Determine the (x, y) coordinate at the center of the cell enclosing the given text.  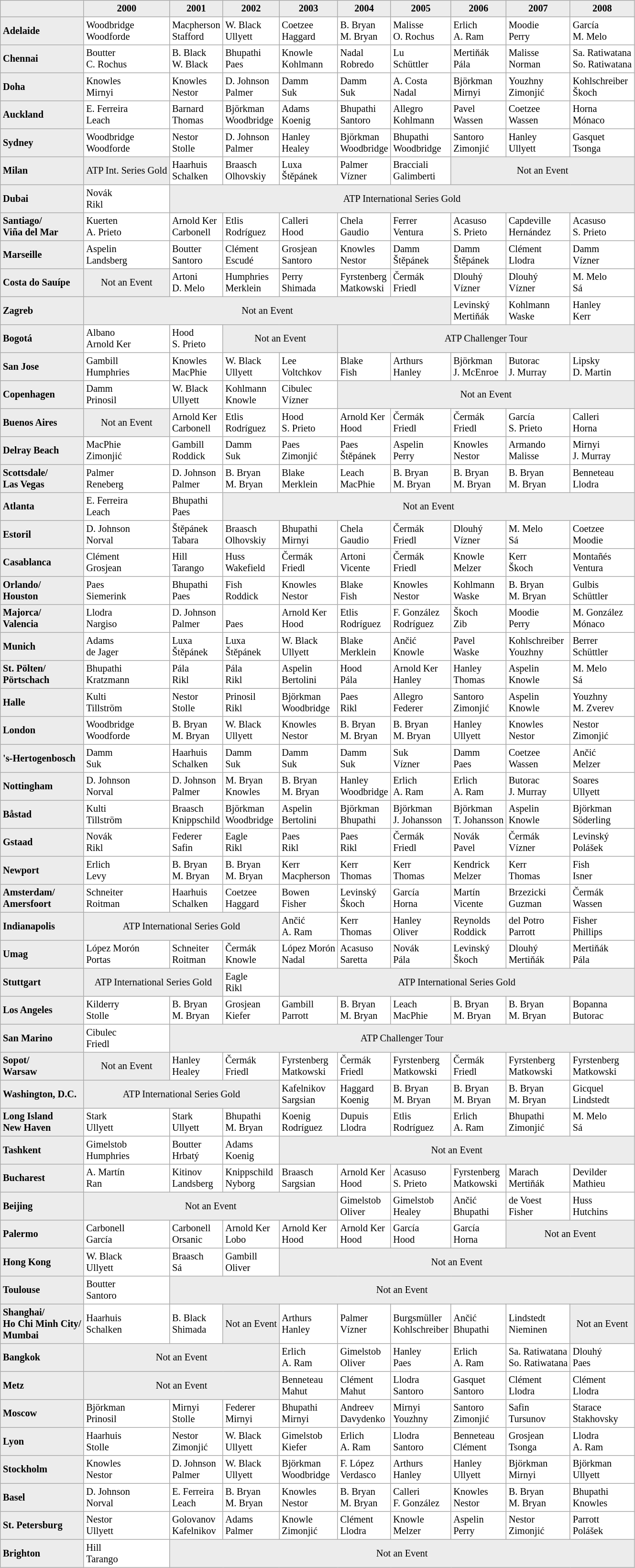
Knippschild Nyborg (251, 1178)
Bucharest (42, 1178)
Newport (42, 870)
Levinský Mertiňák (478, 310)
Indianapolis (42, 926)
Ančić Melzer (602, 758)
2007 (538, 9)
Huss Wakefield (251, 563)
Milan (42, 171)
Youzhny Zimonjić (538, 87)
M. Bryan Knowles (251, 786)
Kerr Škoch (538, 563)
M. González Mónaco (602, 618)
Haarhuis Stolle (127, 1441)
Mirnyi Youzhny (421, 1413)
Björkman Prinosil (127, 1413)
Hong Kong (42, 1262)
2001 (196, 9)
Llodra Nargiso (127, 618)
Suk Vízner (421, 758)
Adams de Jager (127, 646)
Calleri F. González (421, 1497)
García S. Prieto (538, 422)
Boutter C. Rochus (127, 59)
2003 (308, 9)
Dlouhý Paes (602, 1358)
Levinský Polášek (602, 842)
Clément Mahut (364, 1385)
Delray Beach (42, 451)
Hanley Paes (421, 1358)
A. Costa Nadal (421, 87)
Amsterdam/Amersfoort (42, 898)
Grosjean Tsonga (538, 1441)
F. González Rodríguez (421, 618)
Scottsdale/Las Vegas (42, 478)
Federer Mirnyi (251, 1413)
Knowles Mirnyi (127, 87)
Marseille (42, 254)
Palermo (42, 1234)
Artoni D. Melo (196, 283)
Bhupathi Zimonjić (538, 1122)
Kohlschreiber Youzhny (538, 646)
Haggard Koenig (364, 1094)
Llodra A. Ram (602, 1441)
Gimelstob Healey (421, 1206)
Majorca/Valencia (42, 618)
Brighton (42, 1553)
Zagreb (42, 310)
Paes Zimonjić (308, 451)
Munich (42, 646)
Gicquel Lindstedt (602, 1094)
Albano Arnold Ker (127, 339)
Montañés Ventura (602, 563)
Knowle Kohlmann (308, 59)
Cibulec Vízner (308, 395)
Moscow (42, 1413)
Benneteau Clément (478, 1441)
Björkman J. McEnroe (478, 366)
Stockholm (42, 1469)
Kendrick Melzer (478, 870)
Brzezicki Guzman (538, 898)
Stuttgart (42, 982)
Allegro Kohlmann (421, 115)
Nadal Robredo (364, 59)
de Voest Fisher (538, 1206)
Safin Tursunov (538, 1413)
Huss Hutchins (602, 1206)
Bhupathi Kratzmann (127, 674)
Reynolds Roddick (478, 926)
Marach Mertiňák (538, 1178)
Aspelin Landsberg (127, 254)
Carbonell Orsanic (196, 1234)
Fish Roddick (251, 590)
Parrott Polášek (602, 1525)
Škoch Zib (478, 618)
López Morón Portas (127, 954)
Lindstedt Nieminen (538, 1324)
Golovanov Kafelnikov (196, 1525)
Boutter Hrbatý (196, 1150)
Gasquet Tsonga (602, 143)
Perry Shimada (308, 283)
Kohlschreiber Škoch (602, 87)
Acasuso Saretta (364, 954)
Buenos Aires (42, 422)
Bhupathi Santoro (364, 115)
Paes Siemerink (127, 590)
Björkman Söderling (602, 814)
Barnard Thomas (196, 115)
Malisse O. Rochus (421, 31)
Damm Paes (478, 758)
St. Pölten/Pörtschach (42, 674)
Malisse Norman (538, 59)
Doha (42, 87)
Ančić A. Ram (308, 926)
Bogotá (42, 339)
Gambill Parrott (308, 1010)
Palmer Reneberg (127, 478)
Novák Pála (421, 954)
Gulbis Schüttler (602, 590)
Knowles MacPhie (196, 366)
B. Black W. Black (196, 59)
Fish Isner (602, 870)
Fisher Phillips (602, 926)
Clément Escudé (251, 254)
Kilderry Stolle (127, 1010)
Federer Safin (196, 842)
Nottingham (42, 786)
Berrer Schüttler (602, 646)
Estoril (42, 534)
Nestor Ullyett (127, 1525)
Prinosil Rikl (251, 702)
's-Hertogenbosch (42, 758)
2006 (478, 9)
Gambill Roddick (196, 451)
ATP Int. Series Gold (127, 171)
Grosjean Kiefer (251, 1010)
Kohlmann Knowle (251, 395)
Capdeville Hernández (538, 227)
Benneteau Llodra (602, 478)
Chennai (42, 59)
Adams Palmer (251, 1525)
Beijing (42, 1206)
Štěpánek Tabara (196, 534)
Björkman Ullyett (602, 1469)
San Marino (42, 1038)
Mirnyi Stolle (196, 1413)
Bangkok (42, 1358)
Sopot/Warsaw (42, 1066)
Macpherson Stafford (196, 31)
Ferrer Ventura (421, 227)
Grosjean Santoro (308, 254)
Damm Prinosil (127, 395)
Damm Vízner (602, 254)
Bracciali Galimberti (421, 171)
Umag (42, 954)
B. Black Shimada (196, 1324)
Allegro Federer (421, 702)
Lyon (42, 1441)
Gambill Humphries (127, 366)
Kitinov Landsberg (196, 1178)
Björkman Bhupathi (364, 814)
Björkman T. Johansson (478, 814)
Washington, D.C. (42, 1094)
del Potro Parrott (538, 926)
Long IslandNew Haven (42, 1122)
Orlando/Houston (42, 590)
Gimelstob Humphries (127, 1150)
Ančić Knowle (421, 646)
Burgsmüller Kohlschreiber (421, 1324)
Sydney (42, 143)
Björkman J. Johansson (421, 814)
Benneteau Mahut (308, 1385)
2005 (421, 9)
Arnold Ker Lobo (251, 1234)
Starace Stakhovsky (602, 1413)
López Morón Nadal (308, 954)
F. López Verdasco (364, 1469)
Kuerten A. Prieto (127, 227)
Toulouse (42, 1290)
Carbonell García (127, 1234)
Čermák Vízner (538, 842)
Calleri Horna (602, 422)
Casablanca (42, 563)
Bopanna Butorac (602, 1010)
2004 (364, 9)
Santiago/Viña del Mar (42, 227)
Lipsky D. Martin (602, 366)
Youzhny M. Zverev (602, 702)
Halle (42, 702)
Andreev Davydenko (364, 1413)
Hanley Oliver (421, 926)
Gstaad (42, 842)
Humphries Merklein (251, 283)
Atlanta (42, 507)
2000 (127, 9)
San Jose (42, 366)
Båstad (42, 814)
2008 (602, 9)
Braasch Sargsian (308, 1178)
Lu Schüttler (421, 59)
Horna Mónaco (602, 115)
Bhupathi Knowles (602, 1497)
St. Petersburg (42, 1525)
Bhupathi M. Bryan (251, 1122)
Auckland (42, 115)
Lee Voltchkov (308, 366)
2002 (251, 9)
Los Angeles (42, 1010)
Mirnyi J. Murray (602, 451)
Copenhagen (42, 395)
Arnold Ker Hanley (421, 674)
Novák Pavel (478, 842)
Gimelstob Kiefer (308, 1441)
Gambill Oliver (251, 1262)
Metz (42, 1385)
García Hood (421, 1234)
Calleri Hood (308, 227)
Gasquet Santoro (478, 1385)
Hanley Woodbridge (364, 786)
Paes (251, 618)
Knowle Zimonjić (308, 1525)
London (42, 730)
Hanley Thomas (478, 674)
García M. Melo (602, 31)
Braasch Sá (196, 1262)
Dubai (42, 199)
Costa do Sauípe (42, 283)
Clément Grosjean (127, 563)
A. Martín Ran (127, 1178)
Soares Ullyett (602, 786)
MacPhie Zimonjić (127, 451)
Kerr Macpherson (308, 870)
Artoni Vicente (364, 563)
Dlouhý Mertiňák (538, 954)
Kafelnikov Sargsian (308, 1094)
Shanghai/Ho Chi Minh City/Mumbai (42, 1324)
Hood Pála (364, 674)
Pavel Waske (478, 646)
Hanley Kerr (602, 310)
Dupuis Llodra (364, 1122)
Bowen Fisher (308, 898)
Basel (42, 1497)
Cibulec Friedl (127, 1038)
Adelaide (42, 31)
Bhupathi Woodbridge (421, 143)
Devilder Mathieu (602, 1178)
Čermák Knowle (251, 954)
Braasch Knippschild (196, 814)
Čermák Wassen (602, 898)
Erlich Levy (127, 870)
Coetzee Moodie (602, 534)
Koenig Rodríguez (308, 1122)
Martín Vicente (478, 898)
Pavel Wassen (478, 115)
Paes Štěpánek (364, 451)
Armando Malisse (538, 451)
Tashkent (42, 1150)
